Determine the (x, y) coordinate at the center of the cell enclosing the given text.  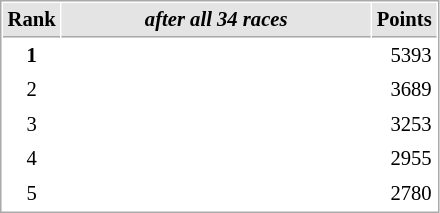
5 (32, 194)
3 (32, 124)
2955 (404, 158)
1 (32, 56)
2780 (404, 194)
4 (32, 158)
5393 (404, 56)
3689 (404, 90)
3253 (404, 124)
2 (32, 90)
Points (404, 20)
Rank (32, 20)
after all 34 races (216, 20)
